Return (x, y) of the center of cell containing provided text 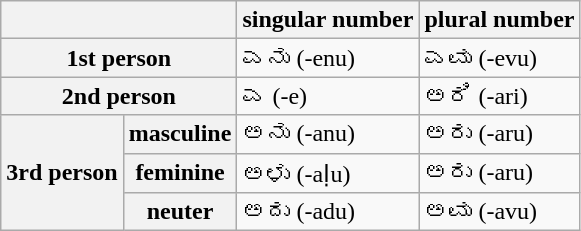
ಅನು (-anu) (328, 134)
plural number (500, 20)
ಅಳು (-aḷu) (328, 173)
ಎವು (-evu) (500, 58)
ಅದು (-adu) (328, 212)
3rd person (62, 173)
ಅವು (-avu) (500, 212)
feminine (180, 173)
neuter (180, 212)
ಅರಿ (-ari) (500, 96)
masculine (180, 134)
singular number (328, 20)
1st person (119, 58)
ಎ (-e) (328, 96)
ಎನು (-enu) (328, 58)
2nd person (119, 96)
